Pinpoint the cell where the given text exists, returning its (x, y) midpoint coordinate. 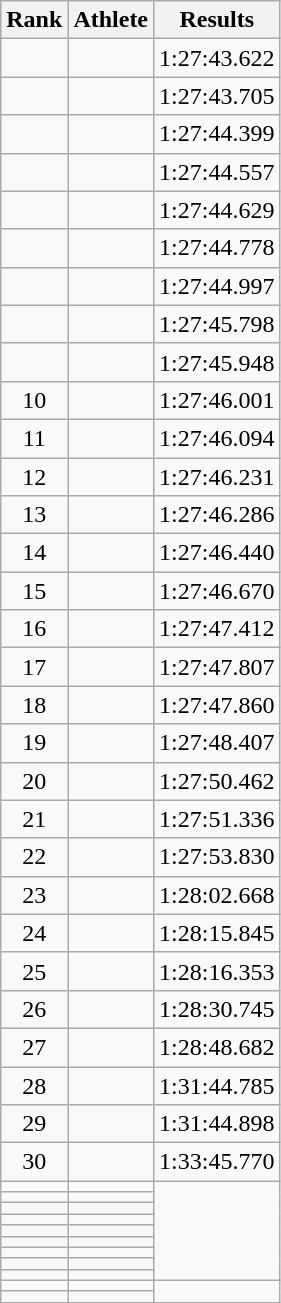
1:27:44.997 (217, 286)
Athlete (111, 20)
17 (34, 667)
1:27:43.705 (217, 96)
1:27:46.231 (217, 477)
26 (34, 1009)
13 (34, 515)
20 (34, 781)
1:27:46.440 (217, 553)
11 (34, 438)
1:27:48.407 (217, 743)
1:27:44.399 (217, 134)
25 (34, 971)
1:27:45.948 (217, 362)
1:27:46.670 (217, 591)
1:27:46.001 (217, 400)
1:27:44.778 (217, 248)
1:31:44.785 (217, 1085)
1:27:47.807 (217, 667)
15 (34, 591)
1:27:46.286 (217, 515)
27 (34, 1047)
28 (34, 1085)
1:27:51.336 (217, 819)
1:33:45.770 (217, 1162)
1:27:44.557 (217, 172)
1:27:47.860 (217, 705)
1:27:45.798 (217, 324)
29 (34, 1124)
1:27:46.094 (217, 438)
23 (34, 895)
1:27:44.629 (217, 210)
1:28:48.682 (217, 1047)
1:31:44.898 (217, 1124)
19 (34, 743)
1:27:50.462 (217, 781)
16 (34, 629)
30 (34, 1162)
21 (34, 819)
1:28:30.745 (217, 1009)
1:27:47.412 (217, 629)
Rank (34, 20)
1:28:02.668 (217, 895)
1:28:16.353 (217, 971)
1:27:53.830 (217, 857)
24 (34, 933)
22 (34, 857)
10 (34, 400)
1:28:15.845 (217, 933)
18 (34, 705)
Results (217, 20)
12 (34, 477)
14 (34, 553)
1:27:43.622 (217, 58)
